Detect which cell encompasses the target text, then output its [X, Y] center coordinate. 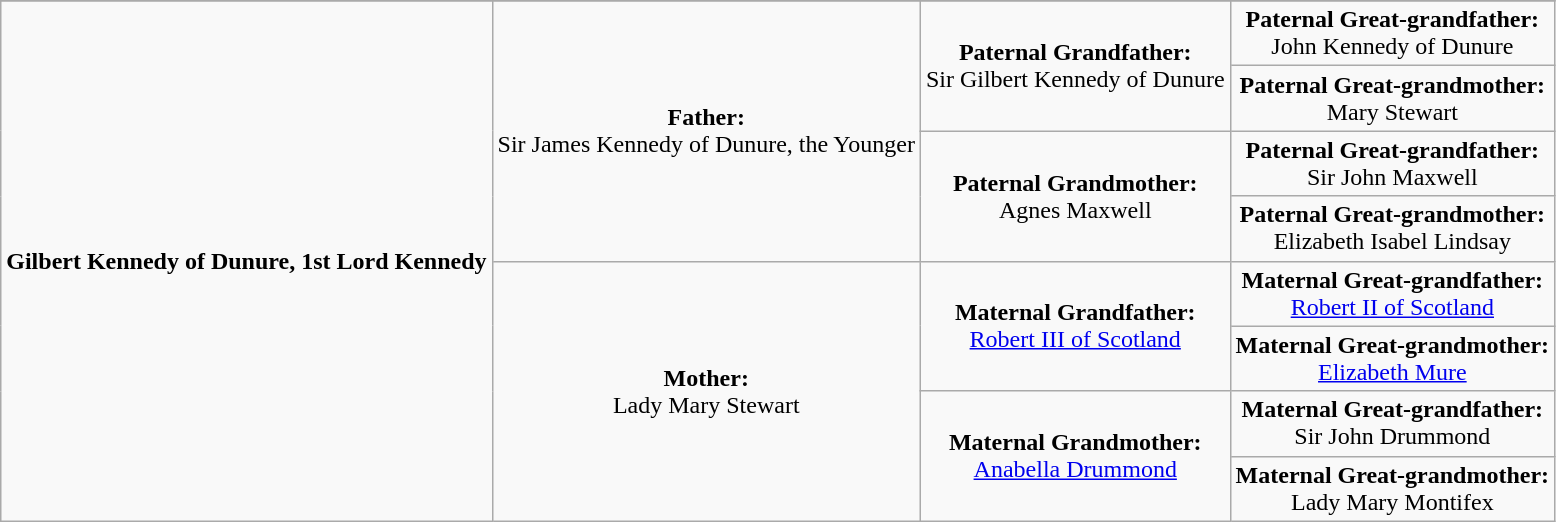
Paternal Great-grandfather:John Kennedy of Dunure [1392, 34]
Gilbert Kennedy of Dunure, 1st Lord Kennedy [246, 261]
Mother:Lady Mary Stewart [706, 391]
Maternal Great-grandmother:Lady Mary Montifex [1392, 488]
Father:Sir James Kennedy of Dunure, the Younger [706, 131]
Paternal Grandfather:Sir Gilbert Kennedy of Dunure [1075, 66]
Paternal Grandmother:Agnes Maxwell [1075, 196]
Maternal Great-grandfather:Sir John Drummond [1392, 424]
Maternal Grandfather:Robert III of Scotland [1075, 326]
Paternal Great-grandfather:Sir John Maxwell [1392, 164]
Paternal Great-grandmother:Mary Stewart [1392, 98]
Maternal Great-grandmother:Elizabeth Mure [1392, 358]
Maternal Great-grandfather:Robert II of Scotland [1392, 294]
Maternal Grandmother:Anabella Drummond [1075, 456]
Paternal Great-grandmother:Elizabeth Isabel Lindsay [1392, 228]
